For the text-containing cell, return its midpoint in [X, Y] coordinate format. 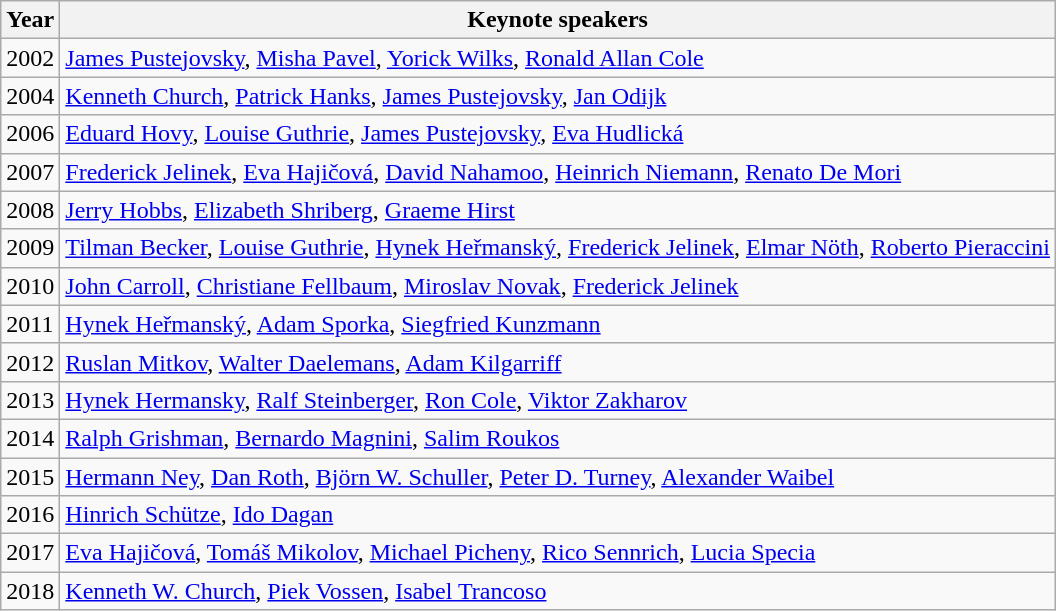
2009 [30, 248]
2012 [30, 362]
2017 [30, 553]
Jerry Hobbs, Elizabeth Shriberg, Graeme Hirst [558, 210]
2004 [30, 96]
Tilman Becker, Louise Guthrie, Hynek Heřmanský, Frederick Jelinek, Elmar Nöth, Roberto Pieraccini [558, 248]
Hynek Heřmanský, Adam Sporka, Siegfried Kunzmann [558, 324]
2014 [30, 438]
Keynote speakers [558, 20]
Eva Hajičová, Tomáš Mikolov, Michael Picheny, Rico Sennrich, Lucia Specia [558, 553]
Ralph Grishman, Bernardo Magnini, Salim Roukos [558, 438]
Kenneth Church, Patrick Hanks, James Pustejovsky, Jan Odijk [558, 96]
2010 [30, 286]
2007 [30, 172]
Hermann Ney, Dan Roth, Björn W. Schuller, Peter D. Turney, Alexander Waibel [558, 477]
Hynek Hermansky, Ralf Steinberger, Ron Cole, Viktor Zakharov [558, 400]
2006 [30, 134]
Frederick Jelinek, Eva Hajičová, David Nahamoo, Heinrich Niemann, Renato De Mori [558, 172]
2018 [30, 591]
Ruslan Mitkov, Walter Daelemans, Adam Kilgarriff [558, 362]
2016 [30, 515]
2015 [30, 477]
2002 [30, 58]
2013 [30, 400]
Eduard Hovy, Louise Guthrie, James Pustejovsky, Eva Hudlická [558, 134]
James Pustejovsky, Misha Pavel, Yorick Wilks, Ronald Allan Cole [558, 58]
Kenneth W. Church, Piek Vossen, Isabel Trancoso [558, 591]
John Carroll, Christiane Fellbaum, Miroslav Novak, Frederick Jelinek [558, 286]
Hinrich Schütze, Ido Dagan [558, 515]
Year [30, 20]
2008 [30, 210]
2011 [30, 324]
